Capture the cell that displays the provided text and extract its [X, Y] central coordinate. 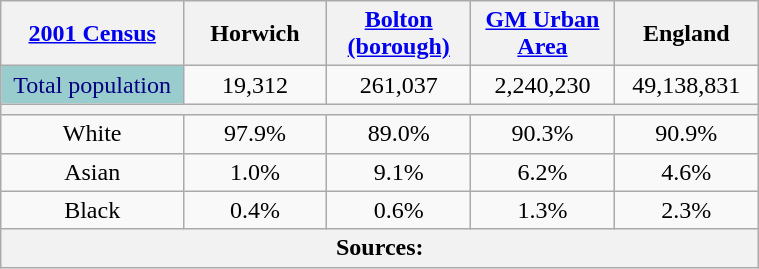
4.6% [686, 172]
2.3% [686, 210]
2,240,230 [543, 85]
9.1% [399, 172]
90.9% [686, 134]
0.4% [255, 210]
England [686, 34]
89.0% [399, 134]
97.9% [255, 134]
GM Urban Area [543, 34]
0.6% [399, 210]
261,037 [399, 85]
Black [92, 210]
1.3% [543, 210]
90.3% [543, 134]
1.0% [255, 172]
Asian [92, 172]
Bolton (borough) [399, 34]
49,138,831 [686, 85]
2001 Census [92, 34]
Sources: [380, 248]
6.2% [543, 172]
White [92, 134]
Horwich [255, 34]
19,312 [255, 85]
Total population [92, 85]
